Detect which cell encompasses the target text, then output its [x, y] center coordinate. 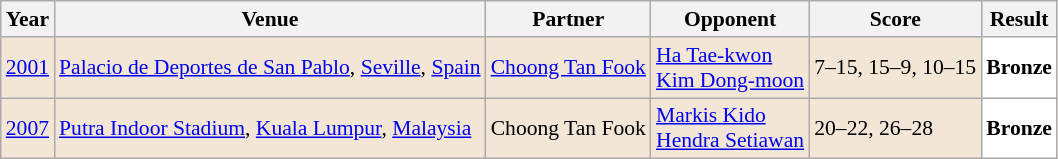
Putra Indoor Stadium, Kuala Lumpur, Malaysia [270, 128]
2007 [28, 128]
Markis Kido Hendra Setiawan [730, 128]
Year [28, 19]
Result [1019, 19]
Opponent [730, 19]
Palacio de Deportes de San Pablo, Seville, Spain [270, 68]
Partner [568, 19]
2001 [28, 68]
Score [895, 19]
7–15, 15–9, 10–15 [895, 68]
Venue [270, 19]
20–22, 26–28 [895, 128]
Ha Tae-kwon Kim Dong-moon [730, 68]
